Find where the given text appears and provide that cell's center as [X, Y] coordinate. 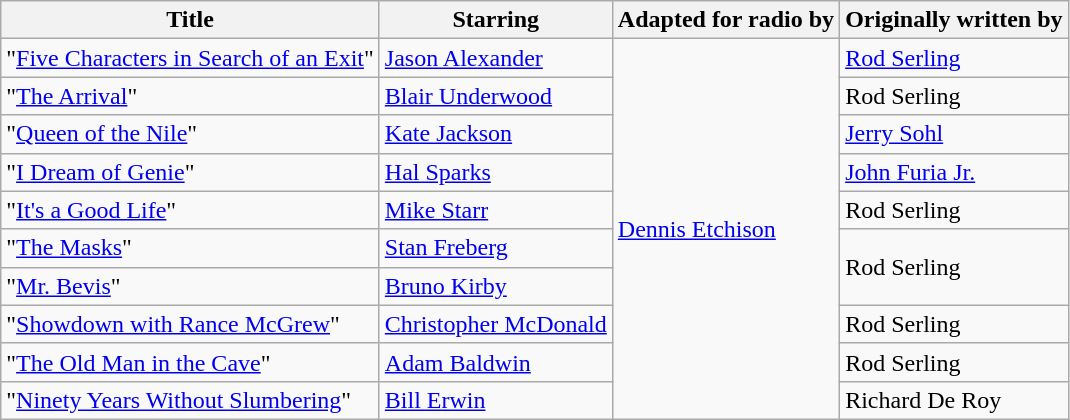
Adapted for radio by [726, 20]
"The Old Man in the Cave" [190, 362]
"Queen of the Nile" [190, 134]
Jason Alexander [496, 58]
Bill Erwin [496, 400]
"I Dream of Genie" [190, 172]
Jerry Sohl [954, 134]
Hal Sparks [496, 172]
"Ninety Years Without Slumbering" [190, 400]
Bruno Kirby [496, 286]
"The Arrival" [190, 96]
"The Masks" [190, 248]
Stan Freberg [496, 248]
Dennis Etchison [726, 230]
"Mr. Bevis" [190, 286]
Kate Jackson [496, 134]
Originally written by [954, 20]
Christopher McDonald [496, 324]
Adam Baldwin [496, 362]
John Furia Jr. [954, 172]
Mike Starr [496, 210]
"Showdown with Rance McGrew" [190, 324]
Blair Underwood [496, 96]
Richard De Roy [954, 400]
"It's a Good Life" [190, 210]
"Five Characters in Search of an Exit" [190, 58]
Title [190, 20]
Starring [496, 20]
